For the text-containing cell, return its midpoint in [X, Y] coordinate format. 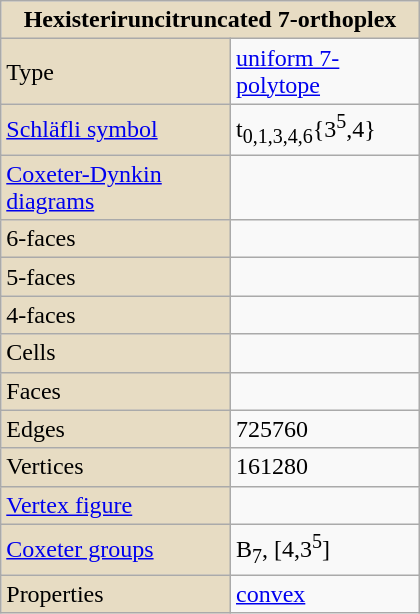
Type [116, 72]
6-faces [116, 239]
Properties [116, 594]
Coxeter-Dynkin diagrams [116, 188]
161280 [324, 467]
Vertex figure [116, 505]
4-faces [116, 315]
Cells [116, 353]
Hexisteriruncitruncated 7-orthoplex [210, 20]
5-faces [116, 277]
B7, [4,35] [324, 550]
Coxeter groups [116, 550]
Vertices [116, 467]
convex [324, 594]
Faces [116, 391]
725760 [324, 429]
Schläfli symbol [116, 130]
t0,1,3,4,6{35,4} [324, 130]
Edges [116, 429]
uniform 7-polytope [324, 72]
